From the cell containing the given text, extract its center point as [X, Y] coordinate. 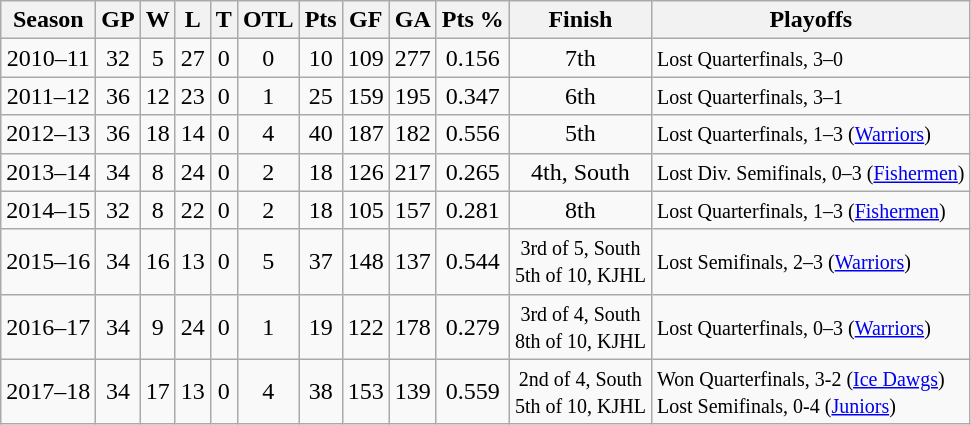
153 [366, 392]
122 [366, 326]
9 [158, 326]
Won Quarterfinals, 3-2 (Ice Dawgs)Lost Semifinals, 0-4 (Juniors) [812, 392]
0.156 [472, 58]
178 [412, 326]
Pts [320, 20]
17 [158, 392]
0.265 [472, 172]
Lost Quarterfinals, 3–0 [812, 58]
Lost Quarterfinals, 1–3 (Fishermen) [812, 210]
25 [320, 96]
0.347 [472, 96]
4th, South [580, 172]
2017–18 [48, 392]
Lost Quarterfinals, 1–3 (Warriors) [812, 134]
37 [320, 262]
126 [366, 172]
5th [580, 134]
Lost Quarterfinals, 0–3 (Warriors) [812, 326]
3rd of 5, South5th of 10, KJHL [580, 262]
Season [48, 20]
2011–12 [48, 96]
8th [580, 210]
2016–17 [48, 326]
217 [412, 172]
Finish [580, 20]
139 [412, 392]
0.556 [472, 134]
T [224, 20]
W [158, 20]
38 [320, 392]
157 [412, 210]
2010–11 [48, 58]
Lost Semifinals, 2–3 (Warriors) [812, 262]
195 [412, 96]
Playoffs [812, 20]
159 [366, 96]
GF [366, 20]
Lost Div. Semifinals, 0–3 (Fishermen) [812, 172]
2nd of 4, South5th of 10, KJHL [580, 392]
27 [192, 58]
12 [158, 96]
2013–14 [48, 172]
7th [580, 58]
3rd of 4, South8th of 10, KJHL [580, 326]
277 [412, 58]
16 [158, 262]
OTL [268, 20]
Pts % [472, 20]
6th [580, 96]
137 [412, 262]
14 [192, 134]
GA [412, 20]
Lost Quarterfinals, 3–1 [812, 96]
182 [412, 134]
L [192, 20]
0.279 [472, 326]
105 [366, 210]
2015–16 [48, 262]
23 [192, 96]
GP [118, 20]
109 [366, 58]
0.559 [472, 392]
148 [366, 262]
0.281 [472, 210]
187 [366, 134]
10 [320, 58]
0.544 [472, 262]
40 [320, 134]
19 [320, 326]
2012–13 [48, 134]
2014–15 [48, 210]
22 [192, 210]
